Output the (x, y) coordinate of the center of the cell containing the given text.  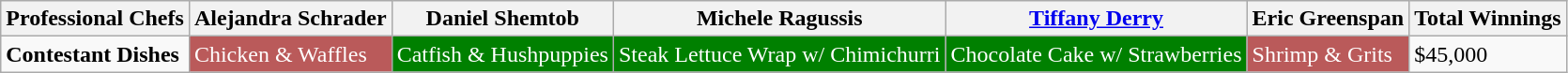
$45,000 (1487, 54)
Steak Lettuce Wrap w/ Chimichurri (779, 54)
Chocolate Cake w/ Strawberries (1097, 54)
Professional Chefs (96, 19)
Total Winnings (1487, 19)
Eric Greenspan (1328, 19)
Alejandra Schrader (290, 19)
Tiffany Derry (1097, 19)
Contestant Dishes (96, 54)
Michele Ragussis (779, 19)
Catfish & Hushpuppies (502, 54)
Daniel Shemtob (502, 19)
Chicken & Waffles (290, 54)
Shrimp & Grits (1328, 54)
